Output the (x, y) coordinate of the center of the cell containing the given text.  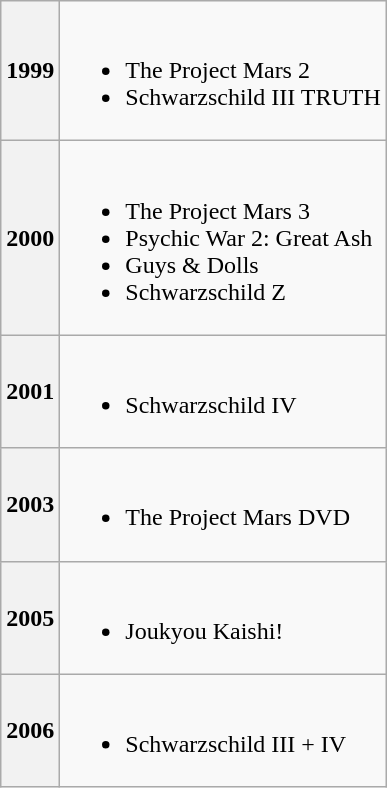
The Project Mars 2Schwarzschild III TRUTH (224, 71)
2001 (30, 392)
Joukyou Kaishi! (224, 618)
1999 (30, 71)
2005 (30, 618)
The Project Mars DVD (224, 504)
The Project Mars 3Psychic War 2: Great AshGuys & DollsSchwarzschild Z (224, 238)
2003 (30, 504)
2006 (30, 730)
2000 (30, 238)
Schwarzschild IV (224, 392)
Schwarzschild III + IV (224, 730)
